Identify which cell holds the provided text, then report its (x, y) central coordinate. 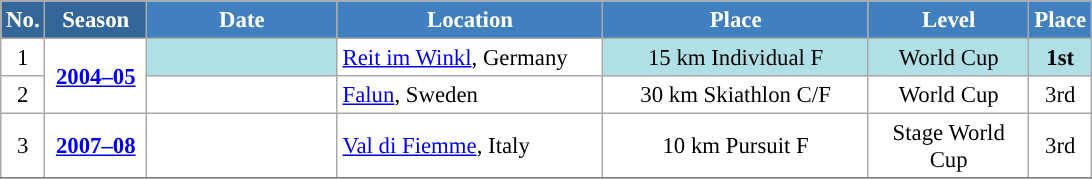
3 (23, 146)
Reit im Winkl, Germany (470, 58)
10 km Pursuit F (736, 146)
2 (23, 95)
30 km Skiathlon C/F (736, 95)
Level (948, 20)
15 km Individual F (736, 58)
Date (242, 20)
Val di Fiemme, Italy (470, 146)
2004–05 (96, 76)
1 (23, 58)
Falun, Sweden (470, 95)
2007–08 (96, 146)
1st (1060, 58)
Location (470, 20)
No. (23, 20)
Season (96, 20)
Stage World Cup (948, 146)
